Identify which cell holds the provided text, then report its (X, Y) central coordinate. 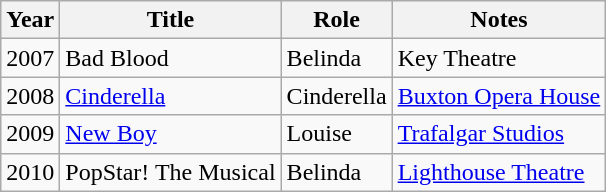
Lighthouse Theatre (499, 172)
Year (30, 20)
Bad Blood (170, 58)
Louise (336, 134)
2010 (30, 172)
Notes (499, 20)
2008 (30, 96)
PopStar! The Musical (170, 172)
New Boy (170, 134)
2007 (30, 58)
Title (170, 20)
Role (336, 20)
2009 (30, 134)
Buxton Opera House (499, 96)
Trafalgar Studios (499, 134)
Key Theatre (499, 58)
